Capture the cell that displays the provided text and extract its [x, y] central coordinate. 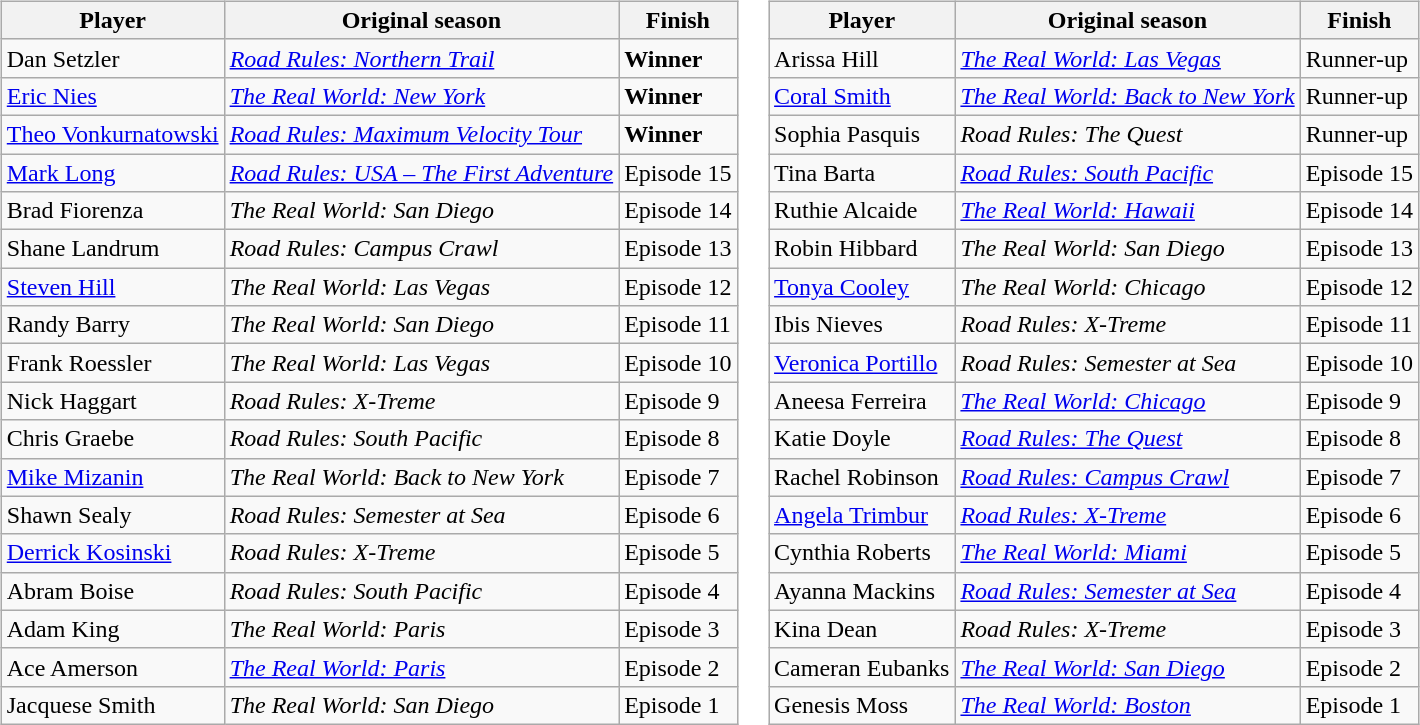
Ruthie Alcaide [862, 211]
Nick Haggart [112, 401]
Veronica Portillo [862, 363]
Ayanna Mackins [862, 591]
Frank Roessler [112, 363]
Steven Hill [112, 287]
Katie Doyle [862, 439]
Kina Dean [862, 629]
Dan Setzler [112, 58]
The Real World: Miami [1128, 553]
Mike Mizanin [112, 477]
Theo Vonkurnatowski [112, 134]
Cynthia Roberts [862, 553]
Robin Hibbard [862, 249]
Randy Barry [112, 325]
Cameran Eubanks [862, 667]
Adam King [112, 629]
Road Rules: Northern Trail [422, 58]
Arissa Hill [862, 58]
Angela Trimbur [862, 515]
Tonya Cooley [862, 287]
Derrick Kosinski [112, 553]
Road Rules: Maximum Velocity Tour [422, 134]
Ibis Nieves [862, 325]
Jacquese Smith [112, 705]
The Real World: Hawaii [1128, 211]
Brad Fiorenza [112, 211]
The Real World: Boston [1128, 705]
Mark Long [112, 173]
Coral Smith [862, 96]
Abram Boise [112, 591]
Chris Graebe [112, 439]
Sophia Pasquis [862, 134]
Ace Amerson [112, 667]
Tina Barta [862, 173]
Aneesa Ferreira [862, 401]
Eric Nies [112, 96]
Genesis Moss [862, 705]
The Real World: New York [422, 96]
Road Rules: USA – The First Adventure [422, 173]
Shawn Sealy [112, 515]
Shane Landrum [112, 249]
Rachel Robinson [862, 477]
